Identify which cell holds the provided text, then report its (X, Y) central coordinate. 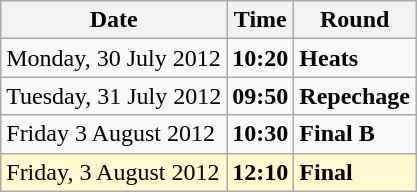
Friday, 3 August 2012 (114, 172)
Friday 3 August 2012 (114, 134)
Monday, 30 July 2012 (114, 58)
Date (114, 20)
Repechage (355, 96)
Time (260, 20)
09:50 (260, 96)
10:30 (260, 134)
Final B (355, 134)
Heats (355, 58)
10:20 (260, 58)
Final (355, 172)
Round (355, 20)
Tuesday, 31 July 2012 (114, 96)
12:10 (260, 172)
